Output the [x, y] coordinate of the center of the cell containing the given text.  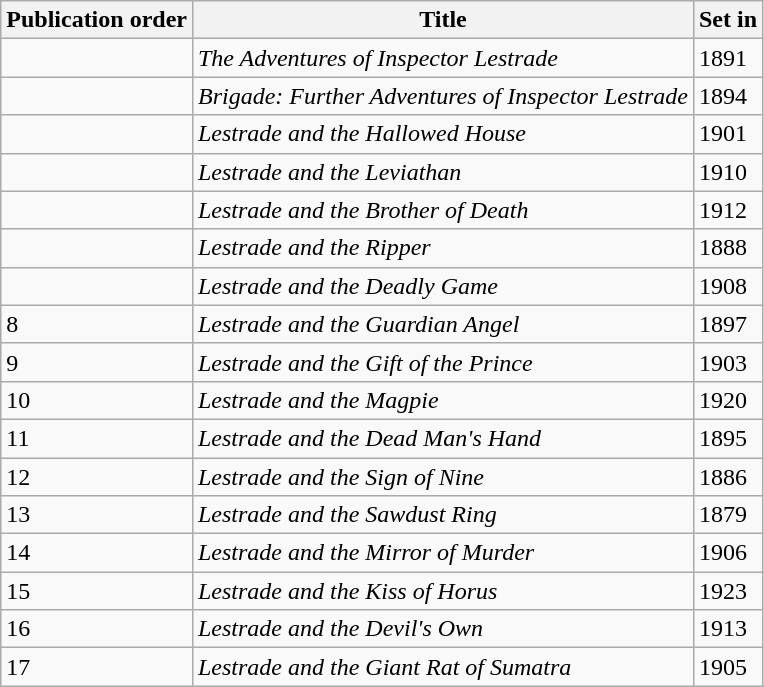
Lestrade and the Gift of the Prince [442, 362]
1888 [728, 248]
Lestrade and the Ripper [442, 248]
1906 [728, 553]
10 [97, 400]
1886 [728, 477]
9 [97, 362]
The Adventures of Inspector Lestrade [442, 58]
1895 [728, 438]
1879 [728, 515]
15 [97, 591]
Lestrade and the Devil's Own [442, 629]
1910 [728, 172]
1908 [728, 286]
1891 [728, 58]
Lestrade and the Guardian Angel [442, 324]
17 [97, 667]
Brigade: Further Adventures of Inspector Lestrade [442, 96]
Lestrade and the Deadly Game [442, 286]
Lestrade and the Brother of Death [442, 210]
1903 [728, 362]
Lestrade and the Giant Rat of Sumatra [442, 667]
1901 [728, 134]
Lestrade and the Leviathan [442, 172]
11 [97, 438]
14 [97, 553]
Lestrade and the Hallowed House [442, 134]
Title [442, 20]
13 [97, 515]
Lestrade and the Mirror of Murder [442, 553]
Lestrade and the Sign of Nine [442, 477]
16 [97, 629]
1894 [728, 96]
1905 [728, 667]
12 [97, 477]
Lestrade and the Sawdust Ring [442, 515]
Set in [728, 20]
1912 [728, 210]
8 [97, 324]
1923 [728, 591]
Lestrade and the Magpie [442, 400]
Publication order [97, 20]
1920 [728, 400]
Lestrade and the Kiss of Horus [442, 591]
Lestrade and the Dead Man's Hand [442, 438]
1897 [728, 324]
1913 [728, 629]
